Return the [X, Y] coordinate for the center point of the cell that contains the specified text.  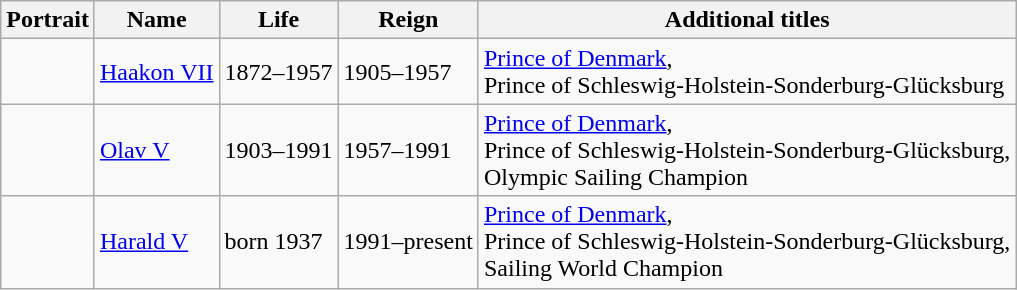
1991–present [408, 242]
Life [278, 20]
Prince of Denmark,Prince of Schleswig-Holstein-Sonderburg-Glücksburg,Olympic Sailing Champion [746, 150]
Name [156, 20]
Harald V [156, 242]
born 1937 [278, 242]
Prince of Denmark,Prince of Schleswig-Holstein-Sonderburg-Glücksburg,Sailing World Champion [746, 242]
Portrait [48, 20]
Haakon VII [156, 72]
1905–1957 [408, 72]
1957–1991 [408, 150]
Reign [408, 20]
1903–1991 [278, 150]
Additional titles [746, 20]
Prince of Denmark,Prince of Schleswig-Holstein-Sonderburg-Glücksburg [746, 72]
1872–1957 [278, 72]
Olav V [156, 150]
